Return the [x, y] coordinate for the center point of the cell that contains the specified text.  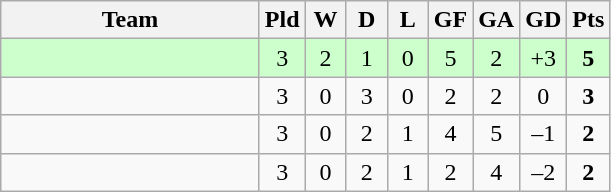
–1 [544, 134]
Team [130, 20]
GD [544, 20]
GF [450, 20]
L [408, 20]
GA [496, 20]
D [366, 20]
W [326, 20]
Pld [282, 20]
+3 [544, 58]
Pts [588, 20]
–2 [544, 172]
